Detect which cell encompasses the target text, then output its (x, y) center coordinate. 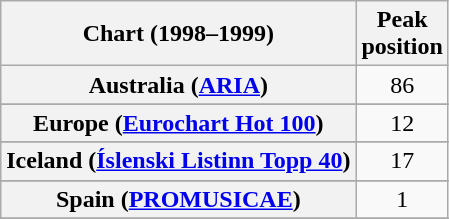
86 (402, 85)
Australia (ARIA) (178, 85)
Europe (Eurochart Hot 100) (178, 123)
Iceland (Íslenski Listinn Topp 40) (178, 161)
1 (402, 199)
Peakposition (402, 34)
Chart (1998–1999) (178, 34)
17 (402, 161)
Spain (PROMUSICAE) (178, 199)
12 (402, 123)
